Search for the cell housing the specified text and yield its (X, Y) center coordinate. 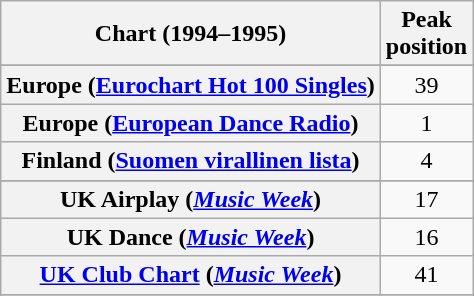
17 (426, 199)
Finland (Suomen virallinen lista) (191, 161)
4 (426, 161)
1 (426, 123)
Europe (European Dance Radio) (191, 123)
Europe (Eurochart Hot 100 Singles) (191, 85)
Peakposition (426, 34)
UK Airplay (Music Week) (191, 199)
41 (426, 275)
UK Dance (Music Week) (191, 237)
UK Club Chart (Music Week) (191, 275)
16 (426, 237)
39 (426, 85)
Chart (1994–1995) (191, 34)
